From the cell containing the given text, extract its center point as [x, y] coordinate. 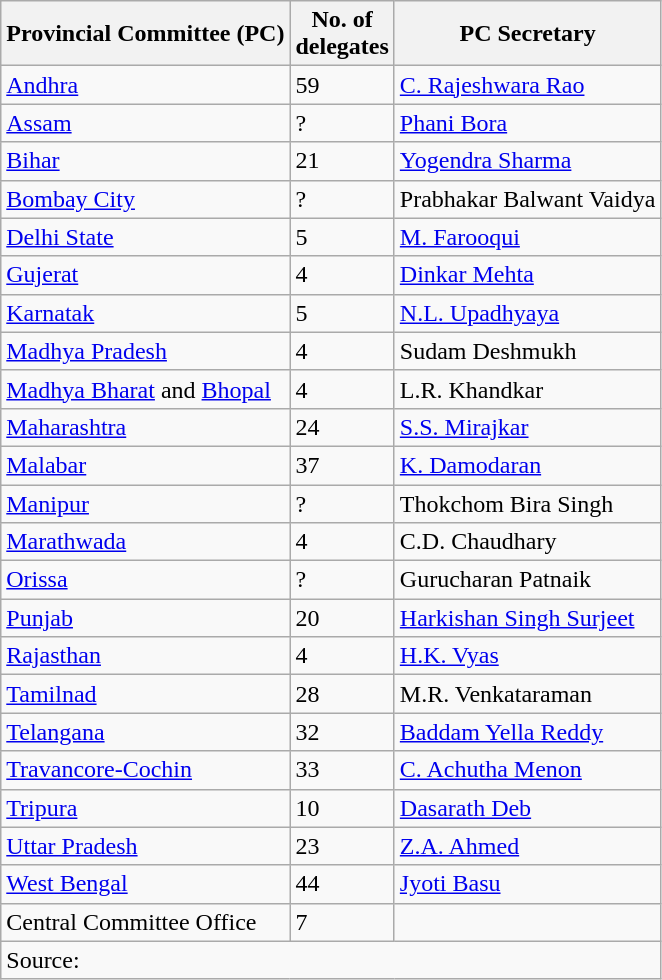
44 [342, 884]
Travancore-Cochin [146, 770]
Manipur [146, 503]
No. ofdelegates [342, 34]
32 [342, 732]
Maharashtra [146, 427]
C. Achutha Menon [528, 770]
Karnatak [146, 313]
21 [342, 161]
Phani Bora [528, 123]
24 [342, 427]
S.S. Mirajkar [528, 427]
Bihar [146, 161]
Malabar [146, 465]
Gujerat [146, 275]
Provincial Committee (PC) [146, 34]
37 [342, 465]
M.R. Venkataraman [528, 694]
Prabhakar Balwant Vaidya [528, 199]
59 [342, 85]
West Bengal [146, 884]
Madhya Pradesh [146, 351]
Andhra [146, 85]
Assam [146, 123]
Rajasthan [146, 656]
Madhya Bharat and Bhopal [146, 389]
Tripura [146, 808]
Uttar Pradesh [146, 846]
H.K. Vyas [528, 656]
Delhi State [146, 237]
PC Secretary [528, 34]
Baddam Yella Reddy [528, 732]
Sudam Deshmukh [528, 351]
C.D. Chaudhary [528, 542]
N.L. Upadhyaya [528, 313]
L.R. Khandkar [528, 389]
28 [342, 694]
Tamilnad [146, 694]
23 [342, 846]
Marathwada [146, 542]
Z.A. Ahmed [528, 846]
Orissa [146, 580]
Dasarath Deb [528, 808]
33 [342, 770]
Punjab [146, 618]
Bombay City [146, 199]
Harkishan Singh Surjeet [528, 618]
Gurucharan Patnaik [528, 580]
10 [342, 808]
Telangana [146, 732]
Jyoti Basu [528, 884]
M. Farooqui [528, 237]
20 [342, 618]
Thokchom Bira Singh [528, 503]
K. Damodaran [528, 465]
C. Rajeshwara Rao [528, 85]
Yogendra Sharma [528, 161]
Central Committee Office [146, 922]
7 [342, 922]
Dinkar Mehta [528, 275]
Source: [331, 960]
